Capture the cell that displays the provided text and extract its (X, Y) central coordinate. 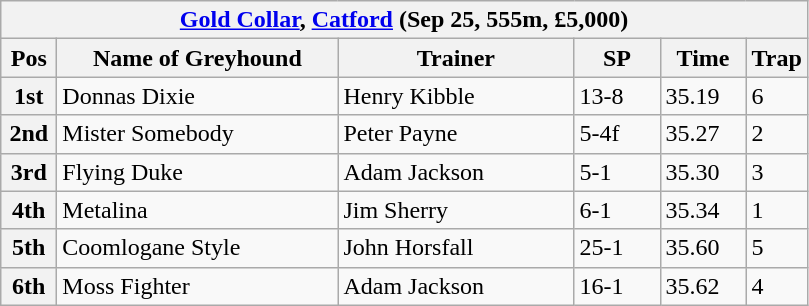
4th (29, 210)
Donnas Dixie (198, 96)
6th (29, 286)
6-1 (617, 210)
35.34 (703, 210)
Gold Collar, Catford (Sep 25, 555m, £5,000) (404, 20)
Pos (29, 58)
Peter Payne (456, 134)
Time (703, 58)
Trainer (456, 58)
6 (776, 96)
Flying Duke (198, 172)
35.30 (703, 172)
3 (776, 172)
Moss Fighter (198, 286)
Coomlogane Style (198, 248)
35.60 (703, 248)
35.19 (703, 96)
SP (617, 58)
1st (29, 96)
25-1 (617, 248)
Jim Sherry (456, 210)
2nd (29, 134)
13-8 (617, 96)
Mister Somebody (198, 134)
Henry Kibble (456, 96)
2 (776, 134)
5th (29, 248)
5-1 (617, 172)
3rd (29, 172)
Name of Greyhound (198, 58)
Trap (776, 58)
John Horsfall (456, 248)
Metalina (198, 210)
1 (776, 210)
4 (776, 286)
35.62 (703, 286)
5-4f (617, 134)
5 (776, 248)
35.27 (703, 134)
16-1 (617, 286)
